Provide the (x, y) coordinate of the cell's center where the given text is located.  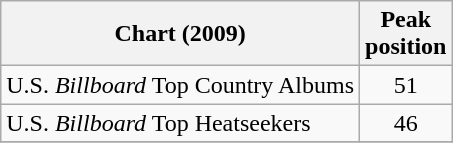
Chart (2009) (180, 34)
U.S. Billboard Top Heatseekers (180, 123)
U.S. Billboard Top Country Albums (180, 85)
51 (406, 85)
Peakposition (406, 34)
46 (406, 123)
